Scan for the cell matching the given text and deliver its [X, Y] coordinate at center. 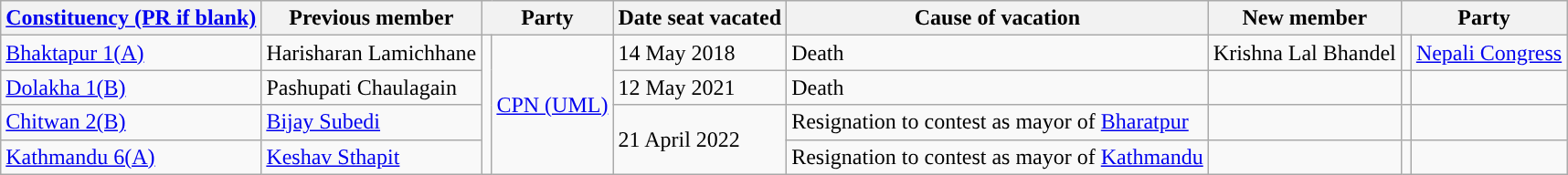
Dolakha 1(B) [132, 87]
Cause of vacation [998, 18]
Resignation to contest as mayor of Kathmandu [998, 157]
12 May 2021 [700, 87]
Kathmandu 6(A) [132, 157]
Keshav Sthapit [371, 157]
Bijay Subedi [371, 122]
Pashupati Chaulagain [371, 87]
Harisharan Lamichhane [371, 53]
Constituency (PR if blank) [132, 18]
Bhaktapur 1(A) [132, 53]
Resignation to contest as mayor of Bharatpur [998, 122]
14 May 2018 [700, 53]
Chitwan 2(B) [132, 122]
New member [1305, 18]
21 April 2022 [700, 139]
CPN (UML) [552, 105]
Nepali Congress [1489, 53]
Date seat vacated [700, 18]
Krishna Lal Bhandel [1305, 53]
Previous member [371, 18]
